Scan for the cell matching the given text and deliver its (X, Y) coordinate at center. 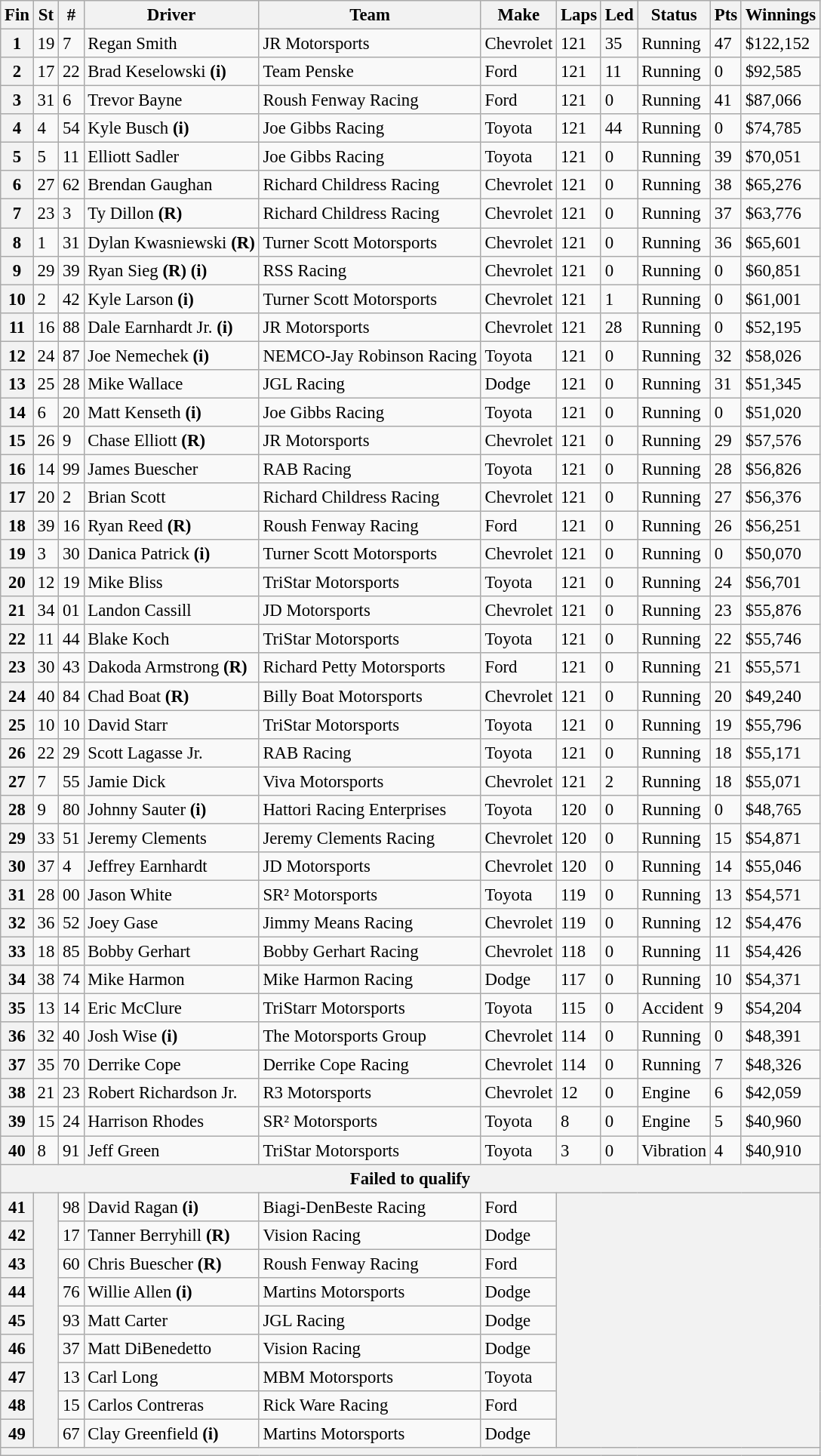
NEMCO-Jay Robinson Racing (370, 356)
54 (71, 128)
88 (71, 327)
Failed to qualify (410, 1178)
45 (17, 1320)
$58,026 (780, 356)
Willie Allen (i) (171, 1292)
Ryan Sieg (R) (i) (171, 270)
Jeff Green (171, 1150)
$65,601 (780, 242)
Chris Buescher (R) (171, 1264)
Derrike Cope Racing (370, 1065)
$54,571 (780, 894)
Ty Dillon (R) (171, 214)
Brian Scott (171, 497)
Bobby Gerhart Racing (370, 952)
51 (71, 838)
Joey Gase (171, 923)
Robert Richardson Jr. (171, 1094)
$49,240 (780, 696)
$54,871 (780, 838)
Mike Harmon (171, 980)
Carlos Contreras (171, 1405)
117 (580, 980)
The Motorsports Group (370, 1036)
$56,251 (780, 526)
Viva Motorsports (370, 781)
Jeffrey Earnhardt (171, 867)
Driver (171, 15)
46 (17, 1349)
St (45, 15)
Trevor Bayne (171, 100)
Fin (17, 15)
Matt DiBenedetto (171, 1349)
$54,371 (780, 980)
$55,571 (780, 668)
Jason White (171, 894)
48 (17, 1405)
Joe Nemechek (i) (171, 356)
70 (71, 1065)
Josh Wise (i) (171, 1036)
67 (71, 1434)
84 (71, 696)
60 (71, 1264)
Danica Patrick (i) (171, 554)
55 (71, 781)
$60,851 (780, 270)
Chad Boat (R) (171, 696)
Mike Bliss (171, 583)
Scott Lagasse Jr. (171, 753)
Elliott Sadler (171, 157)
$63,776 (780, 214)
80 (71, 810)
$54,204 (780, 1008)
Brad Keselowski (i) (171, 72)
Biagi-DenBeste Racing (370, 1207)
87 (71, 356)
Led (619, 15)
$40,960 (780, 1122)
52 (71, 923)
00 (71, 894)
$50,070 (780, 554)
Matt Carter (171, 1320)
David Starr (171, 725)
Mike Harmon Racing (370, 980)
Chase Elliott (R) (171, 441)
$57,576 (780, 441)
$55,171 (780, 753)
Status (675, 15)
David Ragan (i) (171, 1207)
Kyle Larson (i) (171, 299)
Brendan Gaughan (171, 185)
Billy Boat Motorsports (370, 696)
01 (71, 611)
$52,195 (780, 327)
RSS Racing (370, 270)
$54,426 (780, 952)
Hattori Racing Enterprises (370, 810)
Make (518, 15)
Mike Wallace (171, 384)
Ryan Reed (R) (171, 526)
$48,326 (780, 1065)
85 (71, 952)
98 (71, 1207)
Dale Earnhardt Jr. (i) (171, 327)
Carl Long (171, 1377)
$87,066 (780, 100)
Tanner Berryhill (R) (171, 1235)
# (71, 15)
MBM Motorsports (370, 1377)
$61,001 (780, 299)
Rick Ware Racing (370, 1405)
Dylan Kwasniewski (R) (171, 242)
$55,876 (780, 611)
$55,046 (780, 867)
$92,585 (780, 72)
$55,071 (780, 781)
Pts (726, 15)
$70,051 (780, 157)
Eric McClure (171, 1008)
$65,276 (780, 185)
$122,152 (780, 44)
93 (71, 1320)
74 (71, 980)
$55,746 (780, 639)
Johnny Sauter (i) (171, 810)
Jimmy Means Racing (370, 923)
$48,765 (780, 810)
James Buescher (171, 469)
$56,826 (780, 469)
115 (580, 1008)
49 (17, 1434)
118 (580, 952)
Richard Petty Motorsports (370, 668)
Laps (580, 15)
Regan Smith (171, 44)
Blake Koch (171, 639)
Vibration (675, 1150)
99 (71, 469)
$48,391 (780, 1036)
R3 Motorsports (370, 1094)
Accident (675, 1008)
Bobby Gerhart (171, 952)
91 (71, 1150)
Derrike Cope (171, 1065)
$40,910 (780, 1150)
$55,796 (780, 725)
$74,785 (780, 128)
Clay Greenfield (i) (171, 1434)
Winnings (780, 15)
$51,345 (780, 384)
$56,376 (780, 497)
Jeremy Clements (171, 838)
TriStarr Motorsports (370, 1008)
Dakoda Armstrong (R) (171, 668)
$56,701 (780, 583)
$54,476 (780, 923)
$51,020 (780, 412)
Team (370, 15)
Matt Kenseth (i) (171, 412)
Jamie Dick (171, 781)
62 (71, 185)
Harrison Rhodes (171, 1122)
$42,059 (780, 1094)
Kyle Busch (i) (171, 128)
Jeremy Clements Racing (370, 838)
Landon Cassill (171, 611)
Team Penske (370, 72)
76 (71, 1292)
